Scan for the cell matching the given text and deliver its [X, Y] coordinate at center. 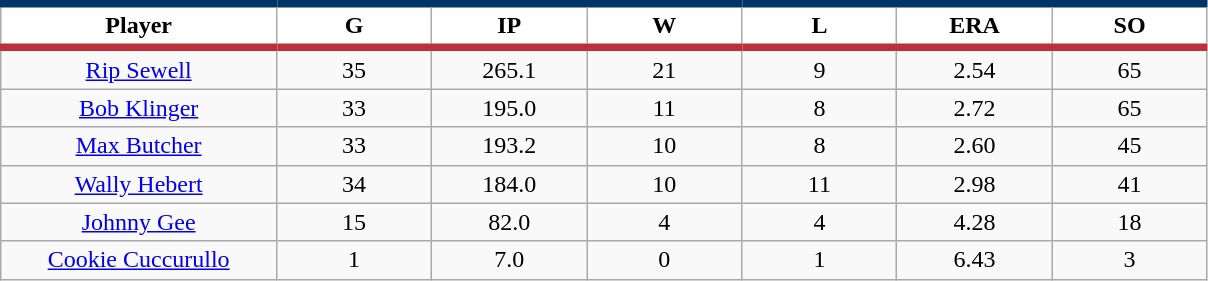
0 [664, 260]
2.60 [974, 146]
34 [354, 184]
21 [664, 68]
15 [354, 222]
6.43 [974, 260]
Bob Klinger [139, 108]
18 [1130, 222]
Johnny Gee [139, 222]
ERA [974, 26]
W [664, 26]
35 [354, 68]
193.2 [510, 146]
184.0 [510, 184]
L [820, 26]
2.72 [974, 108]
Rip Sewell [139, 68]
3 [1130, 260]
195.0 [510, 108]
2.54 [974, 68]
Max Butcher [139, 146]
82.0 [510, 222]
4.28 [974, 222]
45 [1130, 146]
7.0 [510, 260]
SO [1130, 26]
IP [510, 26]
Wally Hebert [139, 184]
Cookie Cuccurullo [139, 260]
G [354, 26]
Player [139, 26]
41 [1130, 184]
2.98 [974, 184]
9 [820, 68]
265.1 [510, 68]
